Return the [x, y] coordinate for the center point of the cell that contains the specified text.  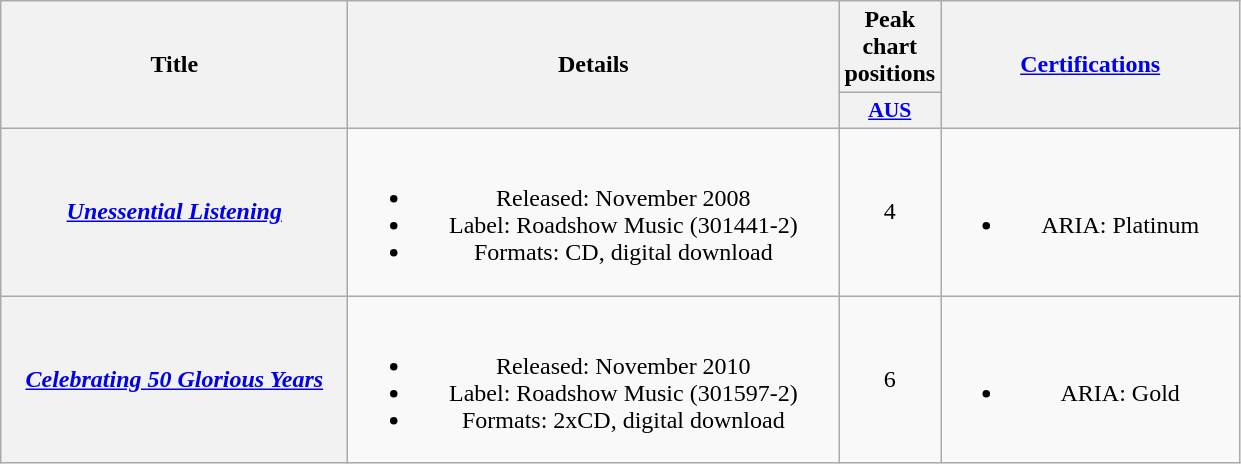
AUS [890, 111]
Celebrating 50 Glorious Years [174, 380]
Details [594, 65]
Unessential Listening [174, 212]
ARIA: Platinum [1090, 212]
Certifications [1090, 65]
6 [890, 380]
ARIA: Gold [1090, 380]
Title [174, 65]
Peak chart positions [890, 47]
4 [890, 212]
Released: November 2008Label: Roadshow Music (301441-2)Formats: CD, digital download [594, 212]
Released: November 2010Label: Roadshow Music (301597-2)Formats: 2xCD, digital download [594, 380]
